Return the (x, y) coordinate for the center point of the cell that contains the specified text.  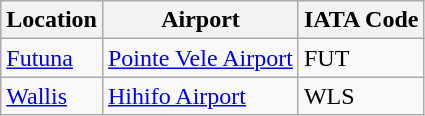
Airport (200, 20)
Futuna (52, 58)
IATA Code (361, 20)
Wallis (52, 96)
Hihifo Airport (200, 96)
WLS (361, 96)
Pointe Vele Airport (200, 58)
Location (52, 20)
FUT (361, 58)
